For the text-containing cell, return its midpoint in [x, y] coordinate format. 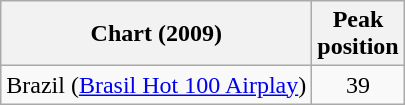
Brazil (Brasil Hot 100 Airplay) [156, 85]
39 [358, 85]
Peakposition [358, 34]
Chart (2009) [156, 34]
